Detect which cell encompasses the target text, then output its [x, y] center coordinate. 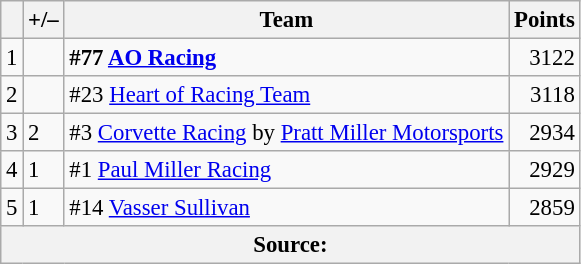
#23 Heart of Racing Team [286, 95]
Source: [290, 245]
5 [12, 208]
3122 [544, 58]
3 [12, 133]
#14 Vasser Sullivan [286, 208]
#77 AO Racing [286, 58]
3118 [544, 95]
4 [12, 170]
2929 [544, 170]
#3 Corvette Racing by Pratt Miller Motorsports [286, 133]
+/– [44, 20]
#1 Paul Miller Racing [286, 170]
2934 [544, 133]
2859 [544, 208]
Team [286, 20]
Points [544, 20]
